For the text-containing cell, return its midpoint in [X, Y] coordinate format. 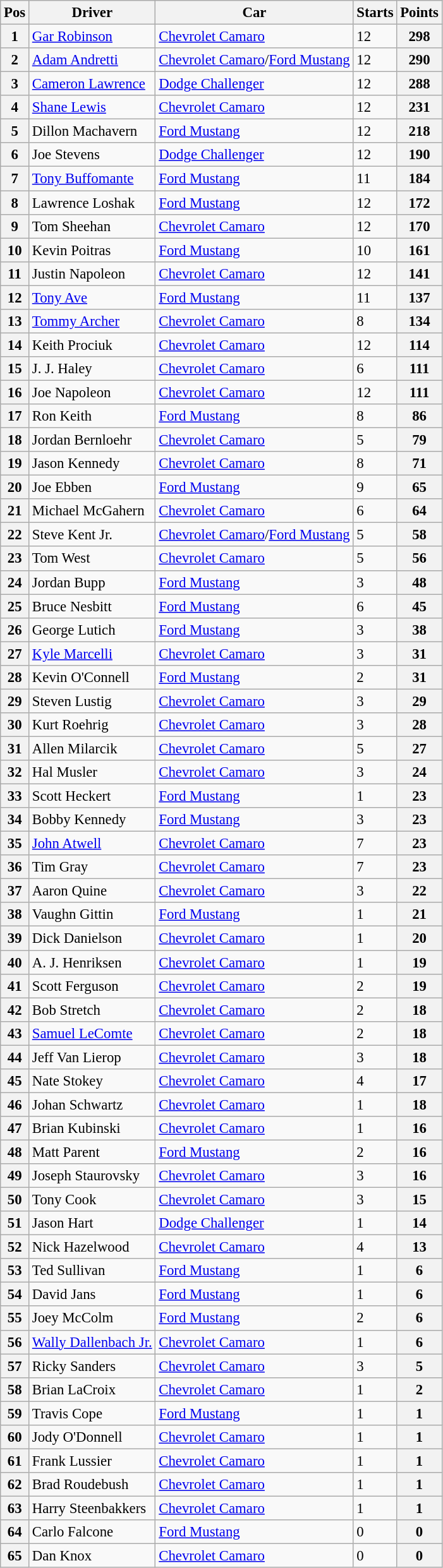
62 [15, 1485]
39 [15, 938]
231 [420, 107]
Kevin Poitras [92, 250]
40 [15, 962]
Keith Prociuk [92, 345]
59 [15, 1413]
Joe Stevens [92, 155]
57 [15, 1366]
Tony Ave [92, 297]
David Jans [92, 1295]
Ted Sullivan [92, 1271]
34 [15, 820]
43 [15, 1033]
190 [420, 155]
44 [15, 1057]
Jeff Van Lierop [92, 1057]
Brad Roudebush [92, 1485]
53 [15, 1271]
Justin Napoleon [92, 273]
184 [420, 179]
Steve Kent Jr. [92, 535]
Tom Sheehan [92, 226]
55 [15, 1319]
137 [420, 297]
Tom West [92, 559]
Jason Kennedy [92, 464]
Scott Ferguson [92, 986]
Joey McColm [92, 1319]
Bobby Kennedy [92, 820]
Jordan Bernloehr [92, 440]
Tony Buffomante [92, 179]
Michael McGahern [92, 511]
Nick Hazelwood [92, 1247]
Vaughn Gittin [92, 915]
Matt Parent [92, 1152]
Joseph Staurovsky [92, 1176]
Kurt Roehrig [92, 725]
Johan Schwartz [92, 1104]
Tony Cook [92, 1200]
Dan Knox [92, 1556]
Hal Musler [92, 772]
Lawrence Loshak [92, 203]
Bob Stretch [92, 1010]
Scott Heckert [92, 796]
Starts [375, 13]
42 [15, 1010]
288 [420, 84]
Samuel LeComte [92, 1033]
36 [15, 867]
290 [420, 60]
35 [15, 844]
32 [15, 772]
298 [420, 37]
60 [15, 1437]
61 [15, 1461]
Joe Napoleon [92, 392]
114 [420, 345]
Pos [15, 13]
Carlo Falcone [92, 1532]
Travis Cope [92, 1413]
71 [420, 464]
Jody O'Donnell [92, 1437]
172 [420, 203]
Driver [92, 13]
Joe Ebben [92, 488]
Kyle Marcelli [92, 654]
Ron Keith [92, 416]
Cameron Lawrence [92, 84]
John Atwell [92, 844]
Adam Andretti [92, 60]
134 [420, 321]
52 [15, 1247]
Steven Lustig [92, 701]
161 [420, 250]
79 [420, 440]
51 [15, 1223]
141 [420, 273]
Dillon Machavern [92, 131]
33 [15, 796]
47 [15, 1128]
George Lutich [92, 630]
Shane Lewis [92, 107]
A. J. Henriksen [92, 962]
Points [420, 13]
Ricky Sanders [92, 1366]
Brian LaCroix [92, 1389]
Gar Robinson [92, 37]
Car [254, 13]
37 [15, 891]
Tommy Archer [92, 321]
Allen Milarcik [92, 748]
50 [15, 1200]
Harry Steenbakkers [92, 1508]
Kevin O'Connell [92, 678]
Dick Danielson [92, 938]
218 [420, 131]
63 [15, 1508]
170 [420, 226]
Aaron Quine [92, 891]
Frank Lussier [92, 1461]
Tim Gray [92, 867]
49 [15, 1176]
30 [15, 725]
41 [15, 986]
Wally Dallenbach Jr. [92, 1342]
Bruce Nesbitt [92, 606]
25 [15, 606]
46 [15, 1104]
Jason Hart [92, 1223]
26 [15, 630]
54 [15, 1295]
J. J. Haley [92, 369]
Jordan Bupp [92, 582]
86 [420, 416]
Nate Stokey [92, 1081]
Brian Kubinski [92, 1128]
